Search for the cell housing the specified text and yield its [x, y] center coordinate. 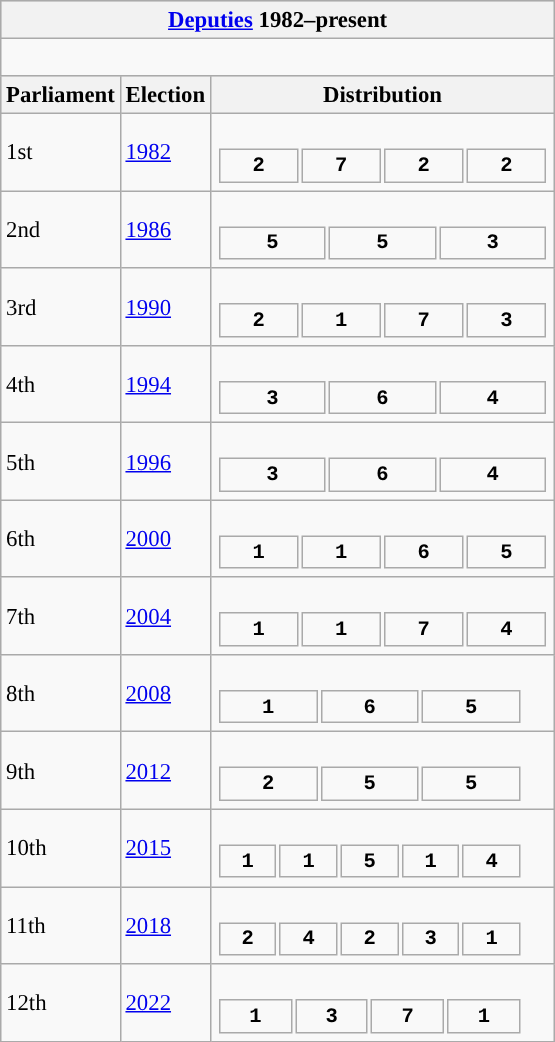
1994 [165, 384]
1 3 7 1 [382, 1002]
6th [60, 538]
Distribution [382, 95]
1996 [165, 462]
5 5 3 [382, 230]
Parliament [60, 95]
1 1 5 1 4 [382, 848]
1986 [165, 230]
7th [60, 616]
2012 [165, 770]
5th [60, 462]
2nd [60, 230]
2 5 5 [382, 770]
8th [60, 694]
Election [165, 95]
2008 [165, 694]
3rd [60, 306]
1st [60, 152]
10th [60, 848]
12th [60, 1002]
4th [60, 384]
2004 [165, 616]
1 1 7 4 [382, 616]
2015 [165, 848]
1 6 5 [382, 694]
2000 [165, 538]
1982 [165, 152]
2 1 7 3 [382, 306]
Deputies 1982–present [278, 20]
9th [60, 770]
2022 [165, 1002]
2018 [165, 926]
2 4 2 3 1 [382, 926]
2 7 2 2 [382, 152]
1 1 6 5 [382, 538]
1990 [165, 306]
11th [60, 926]
